Capture the cell that displays the provided text and extract its [x, y] central coordinate. 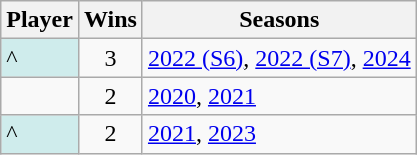
Player [40, 20]
Seasons [279, 20]
Wins [110, 20]
3 [110, 58]
2022 (S6), 2022 (S7), 2024 [279, 58]
2021, 2023 [279, 134]
2020, 2021 [279, 96]
